Return (X, Y) of the center of cell containing provided text 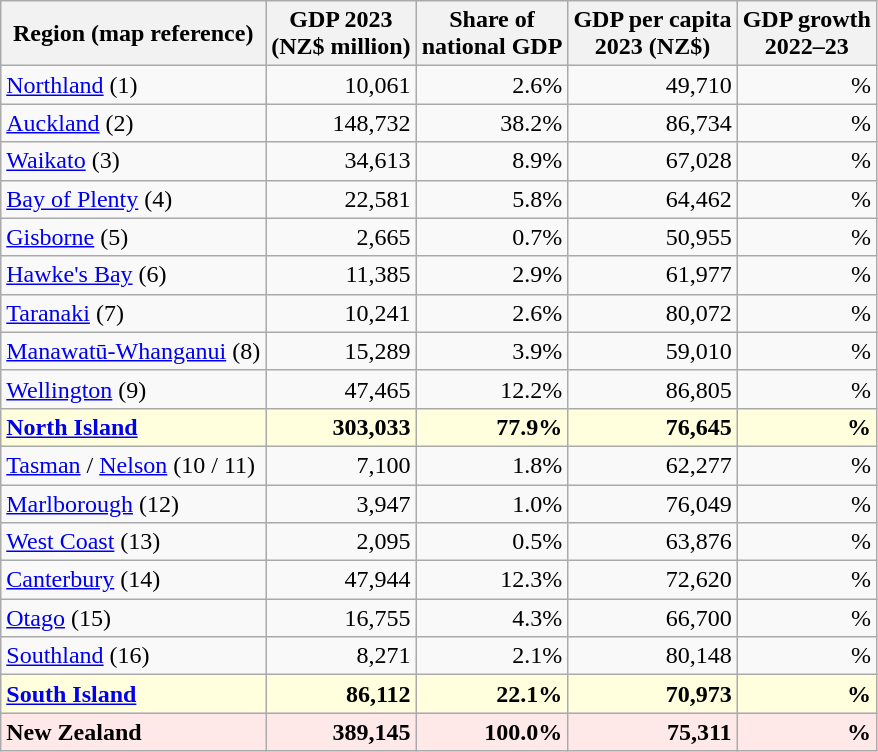
49,710 (652, 85)
67,028 (652, 161)
3,947 (341, 503)
8.9% (492, 161)
38.2% (492, 123)
Hawke's Bay (6) (134, 275)
2.9% (492, 275)
303,033 (341, 427)
1.8% (492, 465)
50,955 (652, 237)
80,072 (652, 313)
2.1% (492, 656)
South Island (134, 694)
Share ofnational GDP (492, 34)
72,620 (652, 580)
64,462 (652, 199)
2,665 (341, 237)
15,289 (341, 351)
Auckland (2) (134, 123)
New Zealand (134, 732)
86,734 (652, 123)
Canterbury (14) (134, 580)
5.8% (492, 199)
Southland (16) (134, 656)
77.9% (492, 427)
34,613 (341, 161)
86,805 (652, 389)
Region (map reference) (134, 34)
10,241 (341, 313)
16,755 (341, 618)
63,876 (652, 542)
Waikato (3) (134, 161)
1.0% (492, 503)
0.7% (492, 237)
Marlborough (12) (134, 503)
76,049 (652, 503)
Bay of Plenty (4) (134, 199)
100.0% (492, 732)
59,010 (652, 351)
11,385 (341, 275)
GDP per capita2023 (NZ$) (652, 34)
62,277 (652, 465)
Gisborne (5) (134, 237)
Wellington (9) (134, 389)
GDP growth2022–23 (806, 34)
75,311 (652, 732)
22.1% (492, 694)
80,148 (652, 656)
West Coast (13) (134, 542)
7,100 (341, 465)
Tasman / Nelson (10 / 11) (134, 465)
12.2% (492, 389)
148,732 (341, 123)
Otago (15) (134, 618)
4.3% (492, 618)
3.9% (492, 351)
Taranaki (7) (134, 313)
0.5% (492, 542)
66,700 (652, 618)
22,581 (341, 199)
Northland (1) (134, 85)
86,112 (341, 694)
Manawatū-Whanganui (8) (134, 351)
47,944 (341, 580)
47,465 (341, 389)
North Island (134, 427)
10,061 (341, 85)
76,645 (652, 427)
8,271 (341, 656)
12.3% (492, 580)
61,977 (652, 275)
GDP 2023(NZ$ million) (341, 34)
389,145 (341, 732)
2,095 (341, 542)
70,973 (652, 694)
